Capture the cell that displays the provided text and extract its (X, Y) central coordinate. 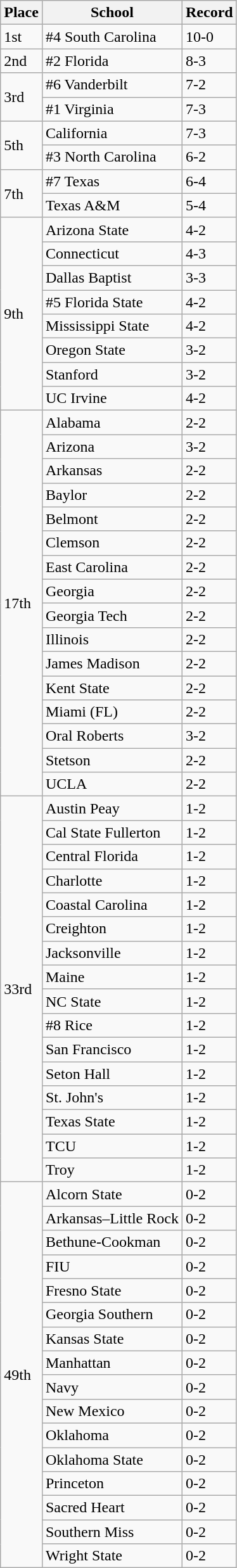
7th (22, 193)
49th (22, 1375)
Miami (FL) (112, 712)
Place (22, 13)
Austin Peay (112, 808)
Mississippi State (112, 326)
Dallas Baptist (112, 277)
5-4 (209, 205)
5th (22, 145)
3rd (22, 97)
UCLA (112, 784)
#8 Rice (112, 1025)
Alcorn State (112, 1194)
3-3 (209, 277)
UC Irvine (112, 398)
California (112, 133)
Central Florida (112, 857)
2nd (22, 61)
Illinois (112, 639)
Georgia Southern (112, 1315)
#3 North Carolina (112, 157)
Arizona State (112, 229)
4-3 (209, 253)
#4 South Carolina (112, 37)
33rd (22, 990)
Jacksonville (112, 953)
FIU (112, 1266)
Fresno State (112, 1291)
17th (22, 603)
San Francisco (112, 1049)
Bethune-Cookman (112, 1242)
#7 Texas (112, 181)
Navy (112, 1387)
Sacred Heart (112, 1508)
Connecticut (112, 253)
Arizona (112, 447)
Stetson (112, 760)
Oregon State (112, 350)
Charlotte (112, 881)
Troy (112, 1170)
Kent State (112, 687)
Belmont (112, 519)
Oklahoma (112, 1435)
Creighton (112, 929)
#2 Florida (112, 61)
Manhattan (112, 1363)
#1 Virginia (112, 109)
Maine (112, 977)
10-0 (209, 37)
James Madison (112, 663)
6-2 (209, 157)
Arkansas–Little Rock (112, 1218)
Baylor (112, 495)
Stanford (112, 374)
Kansas State (112, 1339)
#6 Vanderbilt (112, 85)
9th (22, 314)
Cal State Fullerton (112, 832)
East Carolina (112, 567)
School (112, 13)
Texas State (112, 1122)
Southern Miss (112, 1532)
8-3 (209, 61)
Clemson (112, 543)
Texas A&M (112, 205)
Arkansas (112, 471)
Coastal Carolina (112, 905)
Oklahoma State (112, 1459)
St. John's (112, 1098)
Seton Hall (112, 1074)
#5 Florida State (112, 302)
NC State (112, 1001)
Oral Roberts (112, 736)
6-4 (209, 181)
Record (209, 13)
TCU (112, 1146)
Georgia Tech (112, 615)
1st (22, 37)
7-2 (209, 85)
Georgia (112, 591)
New Mexico (112, 1411)
Alabama (112, 423)
Wright State (112, 1556)
Princeton (112, 1484)
